Find where the given text appears and provide that cell's center as [X, Y] coordinate. 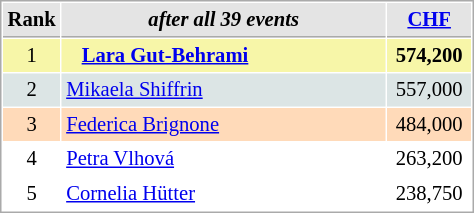
557,000 [429, 90]
5 [32, 194]
238,750 [429, 194]
3 [32, 124]
574,200 [429, 56]
CHF [429, 20]
Petra Vlhová [224, 158]
2 [32, 90]
Mikaela Shiffrin [224, 90]
Lara Gut-Behrami [224, 56]
after all 39 events [224, 20]
Federica Brignone [224, 124]
263,200 [429, 158]
484,000 [429, 124]
Rank [32, 20]
Cornelia Hütter [224, 194]
1 [32, 56]
4 [32, 158]
